Detect which cell encompasses the target text, then output its (X, Y) center coordinate. 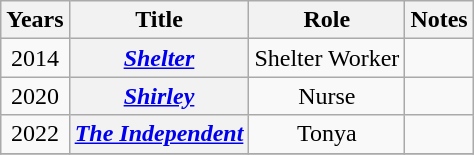
Notes (439, 20)
Tonya (327, 134)
Nurse (327, 96)
2014 (35, 58)
2022 (35, 134)
Title (159, 20)
Shirley (159, 96)
Role (327, 20)
Years (35, 20)
2020 (35, 96)
The Independent (159, 134)
Shelter (159, 58)
Shelter Worker (327, 58)
